Scan for the cell matching the given text and deliver its (X, Y) coordinate at center. 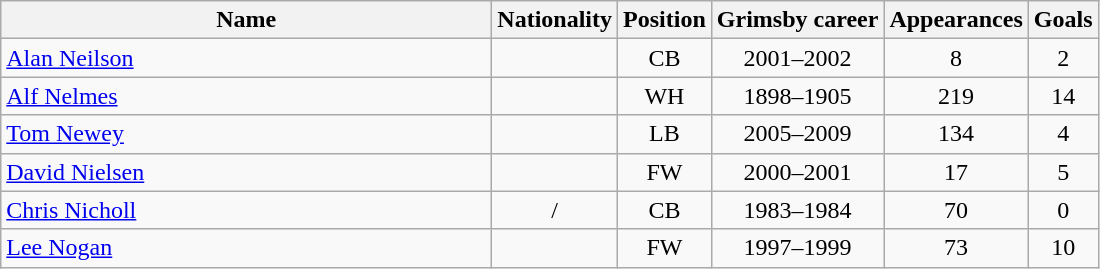
/ (555, 210)
Lee Nogan (246, 248)
2005–2009 (798, 134)
Appearances (956, 20)
10 (1063, 248)
Grimsby career (798, 20)
73 (956, 248)
14 (1063, 96)
2001–2002 (798, 58)
Alan Neilson (246, 58)
Tom Newey (246, 134)
Position (665, 20)
David Nielsen (246, 172)
5 (1063, 172)
Nationality (555, 20)
Alf Nelmes (246, 96)
1983–1984 (798, 210)
LB (665, 134)
1898–1905 (798, 96)
2 (1063, 58)
8 (956, 58)
17 (956, 172)
1997–1999 (798, 248)
4 (1063, 134)
0 (1063, 210)
Name (246, 20)
2000–2001 (798, 172)
134 (956, 134)
Goals (1063, 20)
Chris Nicholl (246, 210)
70 (956, 210)
WH (665, 96)
219 (956, 96)
